Find where the given text appears and provide that cell's center as (x, y) coordinate. 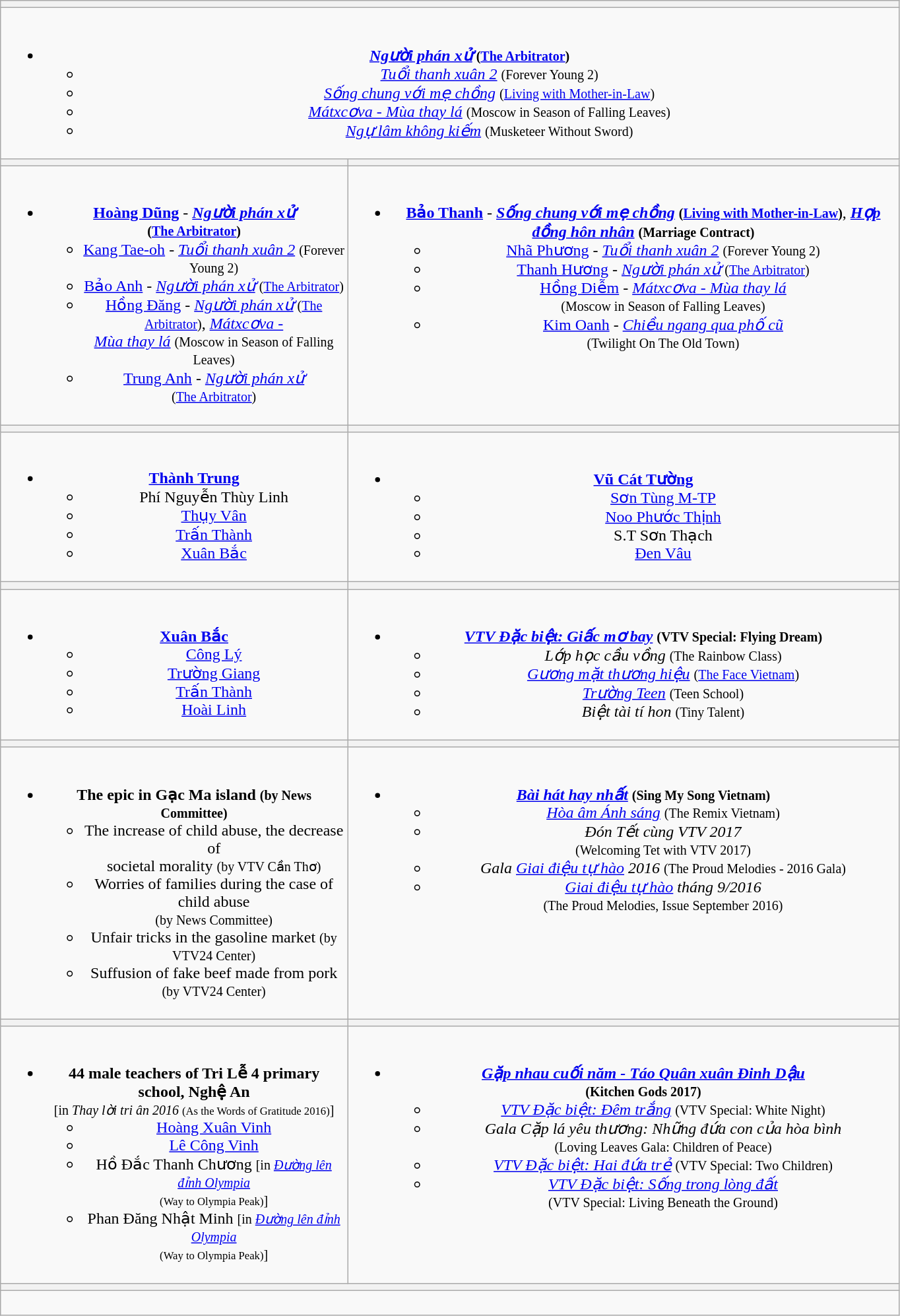
Thành TrungPhí Nguyễn Thùy LinhThụy VânTrấn ThànhXuân Bắc (174, 507)
Vũ Cát TườngSơn Tùng M-TPNoo Phước ThịnhS.T Sơn ThạchĐen Vâu (624, 507)
Xuân BắcCông LýTrường GiangTrấn ThànhHoài Linh (174, 665)
